Capture the cell that displays the provided text and extract its [X, Y] central coordinate. 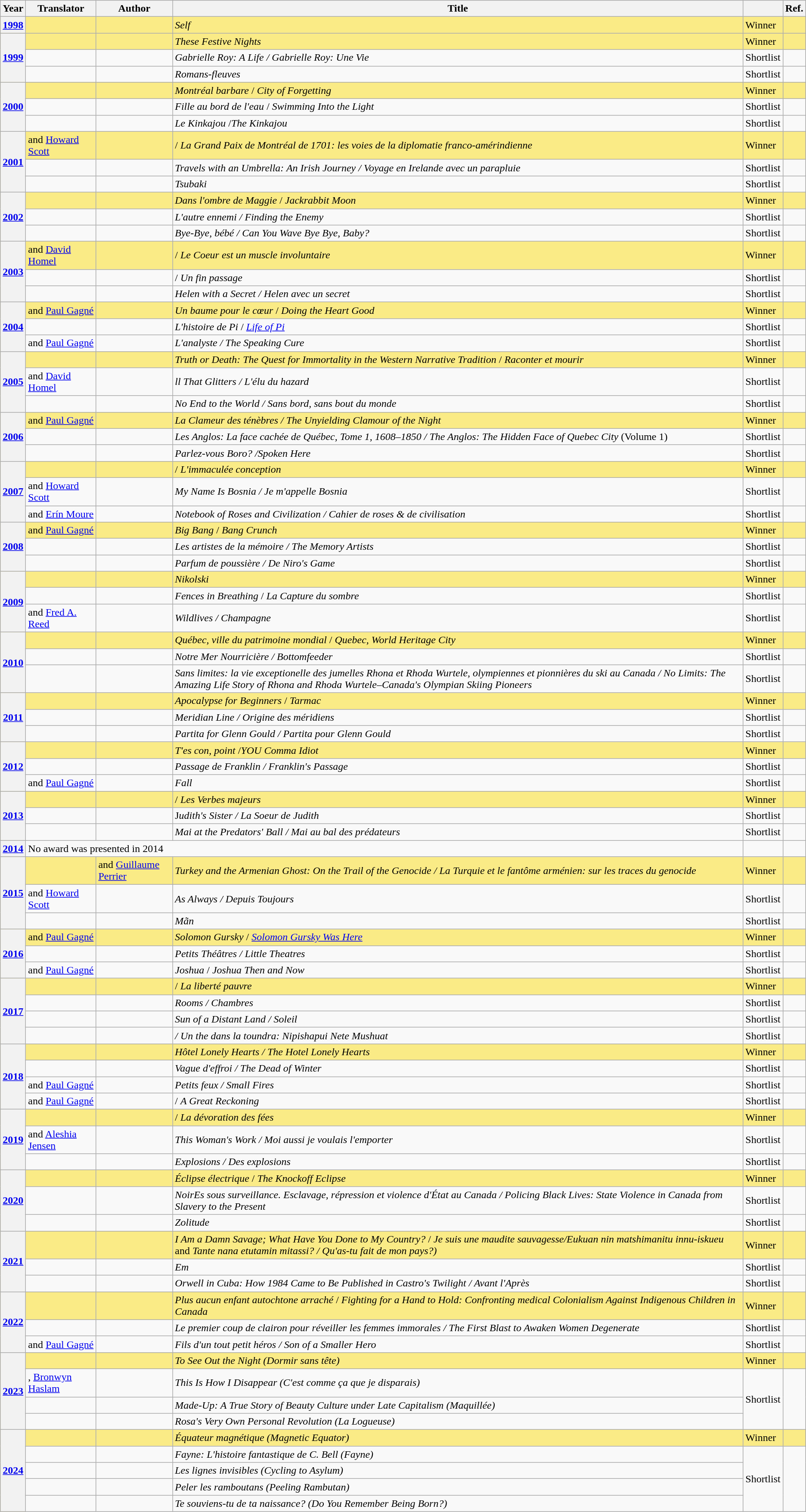
Le Kinkajou /The Kinkajou [458, 123]
Peler les ramboutans (Peeling Rambutan) [458, 1487]
/ L'immaculée conception [458, 469]
Dans l'ombre de Maggie / Jackrabbit Moon [458, 200]
Partita for Glenn Gould / Partita pour Glenn Gould [458, 734]
Apocalypse for Beginners / Tarmac [458, 701]
and Fred A. Reed [61, 618]
2002 [13, 217]
and Aleshia Jensen [61, 1140]
Travels with an Umbrella: An Irish Journey / Voyage en Irelande avec un parapluie [458, 167]
2005 [13, 381]
2019 [13, 1140]
Romans-fleuves [458, 74]
Turkey and the Armenian Ghost: On the Trail of the Genocide / La Turquie et le fantôme arménien: sur les traces du genocide [458, 871]
/ Le Coeur est un muscle involuntaire [458, 256]
Les Anglos: La face cachée de Québec, Tome 1, 1608–1850 / The Anglos: The Hidden Face of Quebec City (Volume 1) [458, 437]
Petits feux / Small Fires [458, 1084]
/ La liberté pauvre [458, 986]
This Is How I Disappear (C'est comme ça que je disparais) [458, 1383]
My Name Is Bosnia / Je m'appelle Bosnia [458, 492]
Passage de Franklin / Franklin's Passage [458, 766]
and Erín Moure [61, 514]
2015 [13, 893]
2024 [13, 1471]
1998 [13, 25]
Solomon Gursky / Solomon Gursky Was Here [458, 937]
Sun of a Distant Land / Soleil [458, 1019]
L'analyste / The Speaking Cure [458, 343]
2001 [13, 162]
Rosa's Very Own Personal Revolution (La Logueuse) [458, 1422]
Parfum de poussière / De Niro's Game [458, 563]
/ A Great Reckoning [458, 1101]
2008 [13, 547]
1999 [13, 58]
Montréal barbare / City of Forgetting [458, 90]
Mai at the Predators' Ball / Mai au bal des prédateurs [458, 832]
2018 [13, 1076]
Zolitude [458, 1223]
Truth or Death: The Quest for Immortality in the Western Narrative Tradition / Raconter et mourir [458, 359]
2012 [13, 766]
Explosions / Des explosions [458, 1162]
Joshua / Joshua Then and Now [458, 970]
Québec, ville du patrimoine mondial / Quebec, World Heritage City [458, 640]
Author [134, 9]
La Clameur des ténèbres / The Unyielding Clamour of the Night [458, 420]
Parlez-vous Boro? /Spoken Here [458, 453]
Fall [458, 783]
Petits Théâtres / Little Theatres [458, 954]
Em [458, 1267]
ll That Glitters / L'élu du hazard [458, 381]
/ La dévoration des fées [458, 1118]
Hôtel Lonely Hearts / The Hotel Lonely Hearts [458, 1052]
2011 [13, 717]
and Guillaume Perrier [134, 871]
Year [13, 9]
Fille au bord de l'eau / Swimming Into the Light [458, 107]
Wildlives / Champagne [458, 618]
2017 [13, 1011]
As Always / Depuis Toujours [458, 899]
Mãn [458, 921]
Équateur magnétique (Magnetic Equator) [458, 1438]
L'histoire de Pi / Life of Pi [458, 327]
2021 [13, 1261]
T'es con, point /YOU Comma Idiot [458, 750]
Title [458, 9]
2014 [13, 849]
Nikolski [458, 579]
Fils d'un tout petit héros / Son of a Smaller Hero [458, 1344]
Self [458, 25]
/ Les Verbes majeurs [458, 799]
Vague d'effroi / The Dead of Winter [458, 1068]
2004 [13, 327]
Le premier coup de clairon pour réveiller les femmes immorales / The First Blast to Awaken Women Degenerate [458, 1328]
2020 [13, 1200]
Tsubaki [458, 184]
Orwell in Cuba: How 1984 Came to Be Published in Castro's Twilight / Avant l'Après [458, 1283]
Notebook of Roses and Civilization / Cahier de roses & de civilisation [458, 514]
No End to the World / Sans bord, sans bout du monde [458, 404]
Bye-Bye, bébé / Can You Wave Bye Bye, Baby? [458, 233]
Notre Mer Nourricière / Bottomfeeder [458, 657]
Fayne: L'histoire fantastique de C. Bell (Fayne) [458, 1454]
These Festive Nights [458, 41]
, Bronwyn Haslam [61, 1383]
2003 [13, 272]
Plus aucun enfant autochtone arraché / Fighting for a Hand to Hold: Confronting medical Colonialism Against Indigenous Children in Canada [458, 1305]
To See Out the Night (Dormir sans tête) [458, 1360]
Gabrielle Roy: A Life / Gabrielle Roy: Une Vie [458, 58]
Helen with a Secret / Helen avec un secret [458, 294]
/ Un the dans la toundra: Nipishapui Nete Mushuat [458, 1035]
No award was presented in 2014 [384, 849]
Big Bang / Bang Crunch [458, 530]
Te souviens-tu de ta naissance? (Do You Remember Being Born?) [458, 1503]
Judith's Sister / La Soeur de Judith [458, 816]
/ La Grand Paix de Montréal de 1701: les voies de la diplomatie franco-amérindienne [458, 146]
2006 [13, 437]
Meridian Line / Origine des méridiens [458, 717]
This Woman's Work / Moi aussi je voulais l'emporter [458, 1140]
Éclipse électrique / The Knockoff Eclipse [458, 1178]
2023 [13, 1391]
L'autre ennemi / Finding the Enemy [458, 217]
2013 [13, 816]
Les lignes invisibles (Cycling to Asylum) [458, 1471]
2010 [13, 662]
2009 [13, 602]
Fences in Breathing / La Capture du sombre [458, 596]
Un baume pour le cœur / Doing the Heart Good [458, 310]
Made-Up: A True Story of Beauty Culture under Late Capitalism (Maquillée) [458, 1405]
/ Un fin passage [458, 278]
2007 [13, 492]
2000 [13, 107]
Les artistes de la mémoire / The Memory Artists [458, 547]
Translator [61, 9]
Rooms / Chambres [458, 1003]
2022 [13, 1322]
2016 [13, 954]
Ref. [794, 9]
